Scan for the cell matching the given text and deliver its (X, Y) coordinate at center. 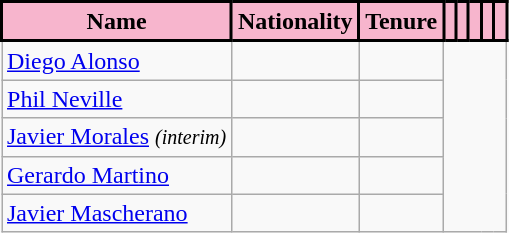
Gerardo Martino (117, 175)
Nationality (296, 22)
Tenure (402, 22)
Javier Morales (interim) (117, 137)
Phil Neville (117, 99)
Name (117, 22)
Javier Mascherano (117, 213)
Diego Alonso (117, 60)
